Locate the cell with the specified text and output its (x, y) center coordinate. 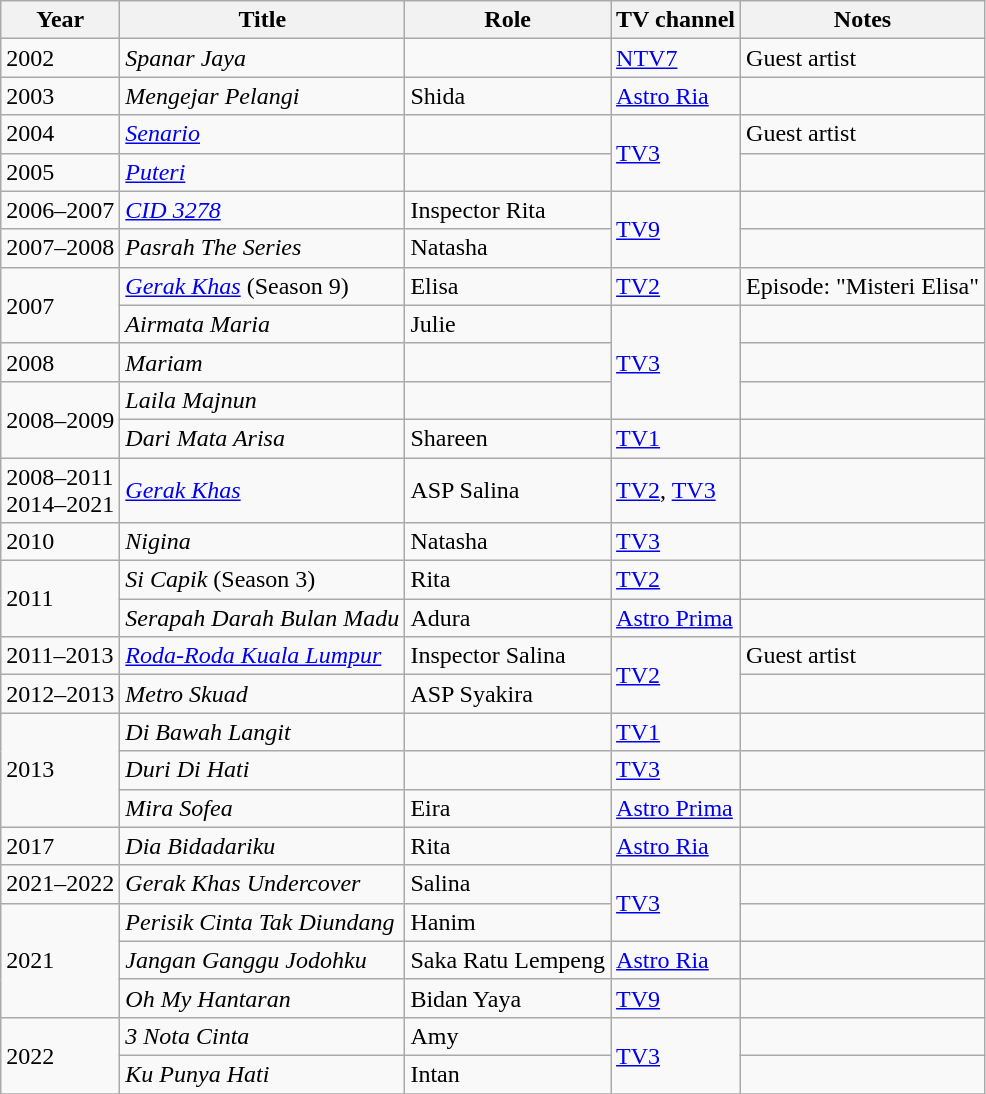
Mengejar Pelangi (262, 96)
2013 (60, 770)
2005 (60, 172)
2006–2007 (60, 210)
Dari Mata Arisa (262, 438)
CID 3278 (262, 210)
ASP Salina (508, 490)
Metro Skuad (262, 694)
Salina (508, 884)
Perisik Cinta Tak Diundang (262, 922)
2017 (60, 846)
Hanim (508, 922)
Pasrah The Series (262, 248)
Mira Sofea (262, 808)
TV channel (676, 20)
Bidan Yaya (508, 998)
Di Bawah Langit (262, 732)
Episode: "Misteri Elisa" (863, 286)
Oh My Hantaran (262, 998)
Senario (262, 134)
Ku Punya Hati (262, 1074)
Year (60, 20)
2012–2013 (60, 694)
Laila Majnun (262, 400)
2021–2022 (60, 884)
Saka Ratu Lempeng (508, 960)
Mariam (262, 362)
2010 (60, 542)
Gerak Khas Undercover (262, 884)
Julie (508, 324)
Adura (508, 618)
Shareen (508, 438)
Serapah Darah Bulan Madu (262, 618)
Eira (508, 808)
2004 (60, 134)
2021 (60, 960)
2003 (60, 96)
Puteri (262, 172)
Elisa (508, 286)
Si Capik (Season 3) (262, 580)
Title (262, 20)
2022 (60, 1055)
2008–2009 (60, 419)
Airmata Maria (262, 324)
ASP Syakira (508, 694)
2002 (60, 58)
2008–2011 2014–2021 (60, 490)
Duri Di Hati (262, 770)
2011–2013 (60, 656)
Gerak Khas (262, 490)
2007–2008 (60, 248)
Shida (508, 96)
Nigina (262, 542)
Roda-Roda Kuala Lumpur (262, 656)
2011 (60, 599)
NTV7 (676, 58)
TV2, TV3 (676, 490)
Spanar Jaya (262, 58)
2007 (60, 305)
Notes (863, 20)
Inspector Salina (508, 656)
Intan (508, 1074)
Gerak Khas (Season 9) (262, 286)
2008 (60, 362)
3 Nota Cinta (262, 1036)
Inspector Rita (508, 210)
Amy (508, 1036)
Role (508, 20)
Jangan Ganggu Jodohku (262, 960)
Dia Bidadariku (262, 846)
